Capture the cell that displays the provided text and extract its (X, Y) central coordinate. 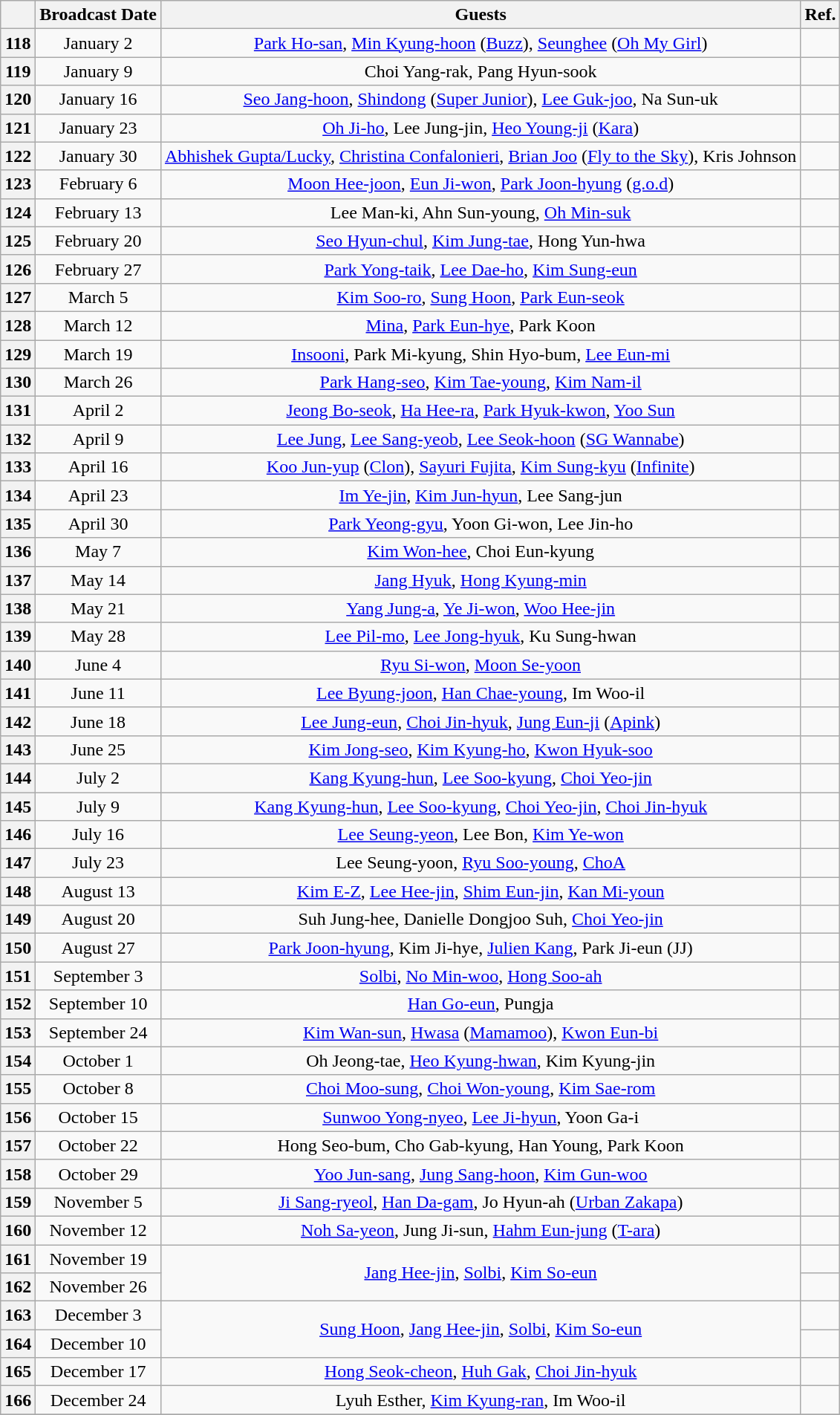
159 (18, 1202)
February 13 (98, 212)
Guests (480, 15)
160 (18, 1230)
118 (18, 43)
Koo Jun-yup (Clon), Sayuri Fujita, Kim Sung-kyu (Infinite) (480, 467)
Jang Hyuk, Hong Kyung-min (480, 580)
Kim Won-hee, Choi Eun-kyung (480, 552)
139 (18, 637)
Lee Byung-joon, Han Chae-young, Im Woo-il (480, 693)
December 3 (98, 1315)
153 (18, 1032)
June 25 (98, 749)
Lee Pil-mo, Lee Jong-hyuk, Ku Sung-hwan (480, 637)
April 30 (98, 524)
December 24 (98, 1400)
February 6 (98, 184)
Lee Man-ki, Ahn Sun-young, Oh Min-suk (480, 212)
Yang Jung-a, Ye Ji-won, Woo Hee-jin (480, 608)
Jeong Bo-seok, Ha Hee-ra, Park Hyuk-kwon, Yoo Sun (480, 411)
October 22 (98, 1145)
March 26 (98, 383)
Sung Hoon, Jang Hee-jin, Solbi, Kim So-eun (480, 1330)
Choi Yang-rak, Pang Hyun-sook (480, 71)
166 (18, 1400)
120 (18, 100)
119 (18, 71)
Abhishek Gupta/Lucky, Christina Confalonieri, Brian Joo (Fly to the Sky), Kris Johnson (480, 156)
165 (18, 1372)
133 (18, 467)
September 3 (98, 976)
Oh Jeong-tae, Heo Kyung-hwan, Kim Kyung-jin (480, 1061)
Noh Sa-yeon, Jung Ji-sun, Hahm Eun-jung (T-ara) (480, 1230)
November 19 (98, 1259)
Park Hang-seo, Kim Tae-young, Kim Nam-il (480, 383)
December 17 (98, 1372)
162 (18, 1287)
Oh Ji-ho, Lee Jung-jin, Heo Young-ji (Kara) (480, 128)
147 (18, 863)
127 (18, 297)
Lee Jung-eun, Choi Jin-hyuk, Jung Eun-ji (Apink) (480, 721)
146 (18, 835)
July 16 (98, 835)
124 (18, 212)
Hong Seok-cheon, Huh Gak, Choi Jin-hyuk (480, 1372)
November 26 (98, 1287)
December 10 (98, 1344)
Mina, Park Eun-hye, Park Koon (480, 325)
123 (18, 184)
September 10 (98, 1004)
Park Joon-hyung, Kim Ji-hye, Julien Kang, Park Ji-eun (JJ) (480, 948)
155 (18, 1089)
November 5 (98, 1202)
Ryu Si-won, Moon Se-yoon (480, 665)
136 (18, 552)
Broadcast Date (98, 15)
Kim E-Z, Lee Hee-jin, Shim Eun-jin, Kan Mi-youn (480, 891)
137 (18, 580)
Ji Sang-ryeol, Han Da-gam, Jo Hyun-ah (Urban Zakapa) (480, 1202)
August 20 (98, 920)
Moon Hee-joon, Eun Ji-won, Park Joon-hyung (g.o.d) (480, 184)
125 (18, 241)
126 (18, 269)
Park Ho-san, Min Kyung-hoon (Buzz), Seunghee (Oh My Girl) (480, 43)
Kim Soo-ro, Sung Hoon, Park Eun-seok (480, 297)
March 12 (98, 325)
April 16 (98, 467)
149 (18, 920)
141 (18, 693)
September 24 (98, 1032)
138 (18, 608)
April 9 (98, 439)
August 13 (98, 891)
Im Ye-jin, Kim Jun-hyun, Lee Sang-jun (480, 495)
January 2 (98, 43)
Hong Seo-bum, Cho Gab-kyung, Han Young, Park Koon (480, 1145)
Suh Jung-hee, Danielle Dongjoo Suh, Choi Yeo-jin (480, 920)
128 (18, 325)
Kang Kyung-hun, Lee Soo-kyung, Choi Yeo-jin, Choi Jin-hyuk (480, 806)
Insooni, Park Mi-kyung, Shin Hyo-bum, Lee Eun-mi (480, 354)
154 (18, 1061)
February 20 (98, 241)
March 19 (98, 354)
152 (18, 1004)
January 23 (98, 128)
Lee Seung-yoon, Ryu Soo-young, ChoA (480, 863)
May 28 (98, 637)
January 30 (98, 156)
October 15 (98, 1117)
Han Go-eun, Pungja (480, 1004)
January 16 (98, 100)
157 (18, 1145)
July 9 (98, 806)
February 27 (98, 269)
Yoo Jun-sang, Jung Sang-hoon, Kim Gun-woo (480, 1174)
132 (18, 439)
131 (18, 411)
Jang Hee-jin, Solbi, Kim So-eun (480, 1273)
July 23 (98, 863)
163 (18, 1315)
June 4 (98, 665)
October 1 (98, 1061)
150 (18, 948)
Seo Jang-hoon, Shindong (Super Junior), Lee Guk-joo, Na Sun-uk (480, 100)
148 (18, 891)
134 (18, 495)
Park Yong-taik, Lee Dae-ho, Kim Sung-eun (480, 269)
140 (18, 665)
May 14 (98, 580)
July 2 (98, 778)
156 (18, 1117)
135 (18, 524)
130 (18, 383)
Choi Moo-sung, Choi Won-young, Kim Sae-rom (480, 1089)
161 (18, 1259)
April 23 (98, 495)
April 2 (98, 411)
Ref. (820, 15)
Lee Seung-yeon, Lee Bon, Kim Ye-won (480, 835)
144 (18, 778)
Lee Jung, Lee Sang-yeob, Lee Seok-hoon (SG Wannabe) (480, 439)
June 18 (98, 721)
June 11 (98, 693)
Lyuh Esther, Kim Kyung-ran, Im Woo-il (480, 1400)
151 (18, 976)
Kim Jong-seo, Kim Kyung-ho, Kwon Hyuk-soo (480, 749)
August 27 (98, 948)
121 (18, 128)
October 29 (98, 1174)
October 8 (98, 1089)
145 (18, 806)
158 (18, 1174)
143 (18, 749)
129 (18, 354)
122 (18, 156)
Sunwoo Yong-nyeo, Lee Ji-hyun, Yoon Ga-i (480, 1117)
November 12 (98, 1230)
May 21 (98, 608)
Seo Hyun-chul, Kim Jung-tae, Hong Yun-hwa (480, 241)
Solbi, No Min-woo, Hong Soo-ah (480, 976)
January 9 (98, 71)
Kim Wan-sun, Hwasa (Mamamoo), Kwon Eun-bi (480, 1032)
164 (18, 1344)
March 5 (98, 297)
Kang Kyung-hun, Lee Soo-kyung, Choi Yeo-jin (480, 778)
Park Yeong-gyu, Yoon Gi-won, Lee Jin-ho (480, 524)
May 7 (98, 552)
142 (18, 721)
